Find where the given text appears and provide that cell's center as (X, Y) coordinate. 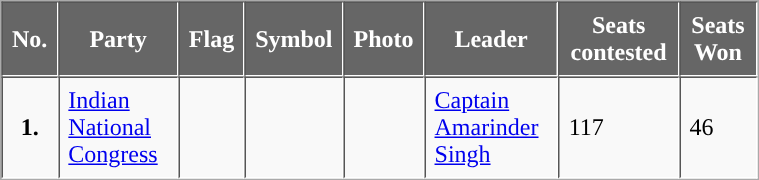
Party (118, 40)
46 (718, 127)
Photo (384, 40)
Seats Won (718, 40)
Seats contested (618, 40)
Flag (211, 40)
Captain Amarinder Singh (491, 127)
Leader (491, 40)
117 (618, 127)
1. (30, 127)
Symbol (294, 40)
No. (30, 40)
Indian National Congress (118, 127)
